Identify which cell holds the provided text, then report its [X, Y] central coordinate. 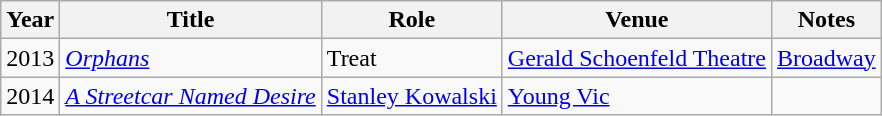
Venue [636, 20]
Gerald Schoenfeld Theatre [636, 58]
A Streetcar Named Desire [190, 96]
Young Vic [636, 96]
Role [412, 20]
Stanley Kowalski [412, 96]
Broadway [827, 58]
Orphans [190, 58]
2013 [30, 58]
Title [190, 20]
Year [30, 20]
Notes [827, 20]
Treat [412, 58]
2014 [30, 96]
